Return the (x, y) coordinate for the center point of the cell that contains the specified text.  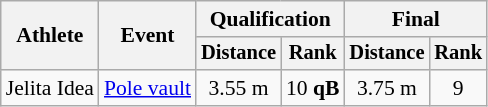
Event (148, 36)
Athlete (50, 36)
Qualification (270, 19)
10 qB (313, 88)
Final (415, 19)
3.75 m (386, 88)
Pole vault (148, 88)
Jelita Idea (50, 88)
3.55 m (238, 88)
9 (458, 88)
